Provide the (x, y) coordinate of the cell's center where the given text is located.  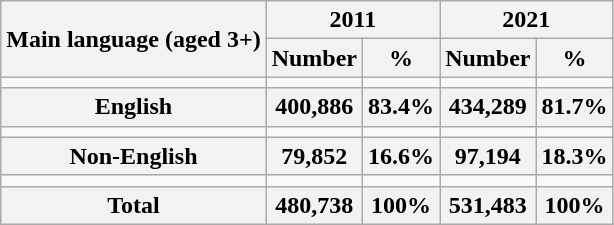
Total (134, 205)
79,852 (314, 156)
97,194 (488, 156)
2011 (352, 20)
2021 (526, 20)
Non-English (134, 156)
Main language (aged 3+) (134, 39)
81.7% (574, 107)
531,483 (488, 205)
434,289 (488, 107)
83.4% (402, 107)
English (134, 107)
400,886 (314, 107)
18.3% (574, 156)
16.6% (402, 156)
480,738 (314, 205)
